Provide the [X, Y] coordinate of the cell's center where the given text is located.  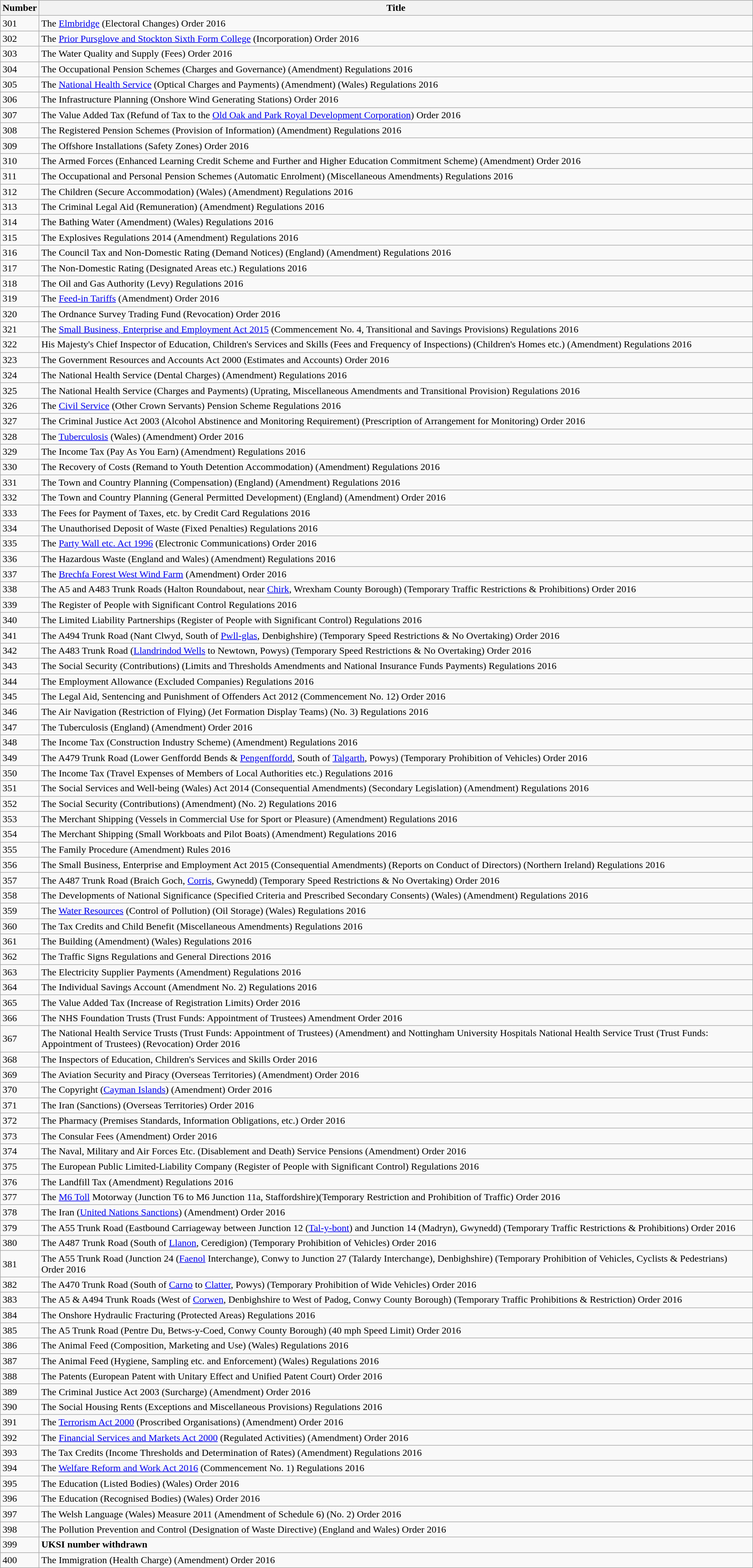
The Offshore Installations (Safety Zones) Order 2016 [396, 146]
359 [20, 911]
The Recovery of Costs (Remand to Youth Detention Accommodation) (Amendment) Regulations 2016 [396, 467]
The Traffic Signs Regulations and General Directions 2016 [396, 957]
317 [20, 268]
The Iran (United Nations Sanctions) (Amendment) Order 2016 [396, 1213]
345 [20, 697]
The Air Navigation (Restriction of Flying) (Jet Formation Display Teams) (No. 3) Regulations 2016 [396, 712]
333 [20, 513]
The European Public Limited-Liability Company (Register of People with Significant Control) Regulations 2016 [396, 1166]
The Tax Credits (Income Thresholds and Determination of Rates) (Amendment) Regulations 2016 [396, 1453]
356 [20, 865]
The Education (Listed Bodies) (Wales) Order 2016 [396, 1484]
The Party Wall etc. Act 1996 (Electronic Communications) Order 2016 [396, 544]
374 [20, 1151]
340 [20, 620]
305 [20, 84]
377 [20, 1197]
The Government Resources and Accounts Act 2000 (Estimates and Accounts) Order 2016 [396, 360]
320 [20, 314]
The Unauthorised Deposit of Waste (Fixed Penalties) Regulations 2016 [396, 528]
The Criminal Justice Act 2003 (Surcharge) (Amendment) Order 2016 [396, 1391]
352 [20, 804]
382 [20, 1285]
389 [20, 1391]
The Welsh Language (Wales) Measure 2011 (Amendment of Schedule 6) (No. 2) Order 2016 [396, 1514]
The A494 Trunk Road (Nant Clwyd, South of Pwll-glas, Denbighshire) (Temporary Speed Restrictions & No Overtaking) Order 2016 [396, 635]
The Terrorism Act 2000 (Proscribed Organisations) (Amendment) Order 2016 [396, 1422]
364 [20, 987]
400 [20, 1560]
348 [20, 743]
365 [20, 1003]
321 [20, 329]
342 [20, 651]
The Register of People with Significant Control Regulations 2016 [396, 605]
The Income Tax (Construction Industry Scheme) (Amendment) Regulations 2016 [396, 743]
The Social Housing Rents (Exceptions and Miscellaneous Provisions) Regulations 2016 [396, 1407]
350 [20, 773]
334 [20, 528]
The A483 Trunk Road (Llandrindod Wells to Newtown, Powys) (Temporary Speed Restrictions & No Overtaking) Order 2016 [396, 651]
394 [20, 1468]
The National Health Service (Dental Charges) (Amendment) Regulations 2016 [396, 375]
355 [20, 850]
The Aviation Security and Piracy (Overseas Territories) (Amendment) Order 2016 [396, 1075]
The Inspectors of Education, Children's Services and Skills Order 2016 [396, 1059]
The NHS Foundation Trusts (Trust Funds: Appointment of Trustees) Amendment Order 2016 [396, 1018]
371 [20, 1105]
341 [20, 635]
The Value Added Tax (Increase of Registration Limits) Order 2016 [396, 1003]
339 [20, 605]
The National Health Service (Optical Charges and Payments) (Amendment) (Wales) Regulations 2016 [396, 84]
303 [20, 54]
398 [20, 1529]
Number [20, 8]
337 [20, 574]
The Oil and Gas Authority (Levy) Regulations 2016 [396, 283]
The National Health Service (Charges and Payments) (Uprating, Miscellaneous Amendments and Transitional Provision) Regulations 2016 [396, 390]
The Financial Services and Markets Act 2000 (Regulated Activities) (Amendment) Order 2016 [396, 1437]
The Landfill Tax (Amendment) Regulations 2016 [396, 1182]
The Bathing Water (Amendment) (Wales) Regulations 2016 [396, 222]
The Town and Country Planning (Compensation) (England) (Amendment) Regulations 2016 [396, 482]
The Developments of National Significance (Specified Criteria and Prescribed Secondary Consents) (Wales) (Amendment) Regulations 2016 [396, 895]
319 [20, 299]
353 [20, 819]
The Explosives Regulations 2014 (Amendment) Regulations 2016 [396, 238]
388 [20, 1376]
The Immigration (Health Charge) (Amendment) Order 2016 [396, 1560]
308 [20, 130]
The Family Procedure (Amendment) Rules 2016 [396, 850]
UKSI number withdrawn [396, 1545]
The Small Business, Enterprise and Employment Act 2015 (Commencement No. 4, Transitional and Savings Provisions) Regulations 2016 [396, 329]
366 [20, 1018]
The Occupational and Personal Pension Schemes (Automatic Enrolment) (Miscellaneous Amendments) Regulations 2016 [396, 176]
336 [20, 559]
330 [20, 467]
The Children (Secure Accommodation) (Wales) (Amendment) Regulations 2016 [396, 192]
324 [20, 375]
314 [20, 222]
376 [20, 1182]
The Occupational Pension Schemes (Charges and Governance) (Amendment) Regulations 2016 [396, 69]
323 [20, 360]
378 [20, 1213]
310 [20, 161]
The Education (Recognised Bodies) (Wales) Order 2016 [396, 1499]
372 [20, 1121]
329 [20, 452]
The Non-Domestic Rating (Designated Areas etc.) Regulations 2016 [396, 268]
306 [20, 100]
The Prior Pursglove and Stockton Sixth Form College (Incorporation) Order 2016 [396, 39]
396 [20, 1499]
The Criminal Justice Act 2003 (Alcohol Abstinence and Monitoring Requirement) (Prescription of Arrangement for Monitoring) Order 2016 [396, 421]
367 [20, 1039]
The Legal Aid, Sentencing and Punishment of Offenders Act 2012 (Commencement No. 12) Order 2016 [396, 697]
The A487 Trunk Road (Braich Goch, Corris, Gwynedd) (Temporary Speed Restrictions & No Overtaking) Order 2016 [396, 880]
The Naval, Military and Air Forces Etc. (Disablement and Death) Service Pensions (Amendment) Order 2016 [396, 1151]
381 [20, 1264]
The Criminal Legal Aid (Remuneration) (Amendment) Regulations 2016 [396, 207]
370 [20, 1090]
The Limited Liability Partnerships (Register of People with Significant Control) Regulations 2016 [396, 620]
386 [20, 1346]
338 [20, 589]
The Tax Credits and Child Benefit (Miscellaneous Amendments) Regulations 2016 [396, 926]
391 [20, 1422]
302 [20, 39]
368 [20, 1059]
344 [20, 681]
The Income Tax (Pay As You Earn) (Amendment) Regulations 2016 [396, 452]
The Hazardous Waste (England and Wales) (Amendment) Regulations 2016 [396, 559]
335 [20, 544]
332 [20, 498]
The A470 Trunk Road (South of Carno to Clatter, Powys) (Temporary Prohibition of Wide Vehicles) Order 2016 [396, 1285]
The A5 and A483 Trunk Roads (Halton Roundabout, near Chirk, Wrexham County Borough) (Temporary Traffic Restrictions & Prohibitions) Order 2016 [396, 589]
363 [20, 972]
383 [20, 1300]
The Fees for Payment of Taxes, etc. by Credit Card Regulations 2016 [396, 513]
395 [20, 1484]
The Tuberculosis (Wales) (Amendment) Order 2016 [396, 436]
The Onshore Hydraulic Fracturing (Protected Areas) Regulations 2016 [396, 1315]
380 [20, 1243]
The Pharmacy (Premises Standards, Information Obligations, etc.) Order 2016 [396, 1121]
The Brechfa Forest West Wind Farm (Amendment) Order 2016 [396, 574]
325 [20, 390]
The Town and Country Planning (General Permitted Development) (England) (Amendment) Order 2016 [396, 498]
397 [20, 1514]
354 [20, 834]
343 [20, 666]
The Civil Service (Other Crown Servants) Pension Scheme Regulations 2016 [396, 406]
The Social Security (Contributions) (Amendment) (No. 2) Regulations 2016 [396, 804]
360 [20, 926]
385 [20, 1330]
The Water Quality and Supply (Fees) Order 2016 [396, 54]
The Council Tax and Non-Domestic Rating (Demand Notices) (England) (Amendment) Regulations 2016 [396, 253]
The Animal Feed (Hygiene, Sampling etc. and Enforcement) (Wales) Regulations 2016 [396, 1361]
384 [20, 1315]
318 [20, 283]
390 [20, 1407]
351 [20, 788]
The A479 Trunk Road (Lower Genffordd Bends & Pengenffordd, South of Talgarth, Powys) (Temporary Prohibition of Vehicles) Order 2016 [396, 758]
The Pollution Prevention and Control (Designation of Waste Directive) (England and Wales) Order 2016 [396, 1529]
The Registered Pension Schemes (Provision of Information) (Amendment) Regulations 2016 [396, 130]
The Tuberculosis (England) (Amendment) Order 2016 [396, 727]
The Ordnance Survey Trading Fund (Revocation) Order 2016 [396, 314]
The Iran (Sanctions) (Overseas Territories) Order 2016 [396, 1105]
The Infrastructure Planning (Onshore Wind Generating Stations) Order 2016 [396, 100]
301 [20, 23]
393 [20, 1453]
The Welfare Reform and Work Act 2016 (Commencement No. 1) Regulations 2016 [396, 1468]
309 [20, 146]
307 [20, 115]
392 [20, 1437]
The Consular Fees (Amendment) Order 2016 [396, 1136]
347 [20, 727]
The Animal Feed (Composition, Marketing and Use) (Wales) Regulations 2016 [396, 1346]
The Social Security (Contributions) (Limits and Thresholds Amendments and National Insurance Funds Payments) Regulations 2016 [396, 666]
The Building (Amendment) (Wales) Regulations 2016 [396, 942]
The Copyright (Cayman Islands) (Amendment) Order 2016 [396, 1090]
327 [20, 421]
331 [20, 482]
The Income Tax (Travel Expenses of Members of Local Authorities etc.) Regulations 2016 [396, 773]
304 [20, 69]
The A487 Trunk Road (South of Llanon, Ceredigion) (Temporary Prohibition of Vehicles) Order 2016 [396, 1243]
316 [20, 253]
The Elmbridge (Electoral Changes) Order 2016 [396, 23]
375 [20, 1166]
369 [20, 1075]
The Individual Savings Account (Amendment No. 2) Regulations 2016 [396, 987]
362 [20, 957]
373 [20, 1136]
315 [20, 238]
Title [396, 8]
The M6 Toll Motorway (Junction T6 to M6 Junction 11a, Staffordshire)(Temporary Restriction and Prohibition of Traffic) Order 2016 [396, 1197]
349 [20, 758]
The Merchant Shipping (Small Workboats and Pilot Boats) (Amendment) Regulations 2016 [396, 834]
322 [20, 345]
The Employment Allowance (Excluded Companies) Regulations 2016 [396, 681]
The Water Resources (Control of Pollution) (Oil Storage) (Wales) Regulations 2016 [396, 911]
311 [20, 176]
387 [20, 1361]
358 [20, 895]
The Merchant Shipping (Vessels in Commercial Use for Sport or Pleasure) (Amendment) Regulations 2016 [396, 819]
The Value Added Tax (Refund of Tax to the Old Oak and Park Royal Development Corporation) Order 2016 [396, 115]
357 [20, 880]
The Electricity Supplier Payments (Amendment) Regulations 2016 [396, 972]
326 [20, 406]
The Social Services and Well-being (Wales) Act 2014 (Consequential Amendments) (Secondary Legislation) (Amendment) Regulations 2016 [396, 788]
The Feed-in Tariffs (Amendment) Order 2016 [396, 299]
313 [20, 207]
346 [20, 712]
The Armed Forces (Enhanced Learning Credit Scheme and Further and Higher Education Commitment Scheme) (Amendment) Order 2016 [396, 161]
The Patents (European Patent with Unitary Effect and Unified Patent Court) Order 2016 [396, 1376]
328 [20, 436]
The A5 Trunk Road (Pentre Du, Betws-y-Coed, Conwy County Borough) (40 mph Speed Limit) Order 2016 [396, 1330]
361 [20, 942]
312 [20, 192]
399 [20, 1545]
379 [20, 1228]
